Detect which cell encompasses the target text, then output its (x, y) center coordinate. 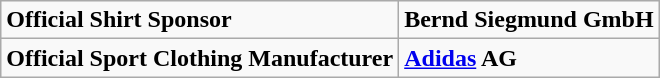
Official Sport Clothing Manufacturer (200, 58)
Adidas AG (529, 58)
Official Shirt Sponsor (200, 20)
Bernd Siegmund GmbH (529, 20)
